Pinpoint the cell where the given text exists, returning its [X, Y] midpoint coordinate. 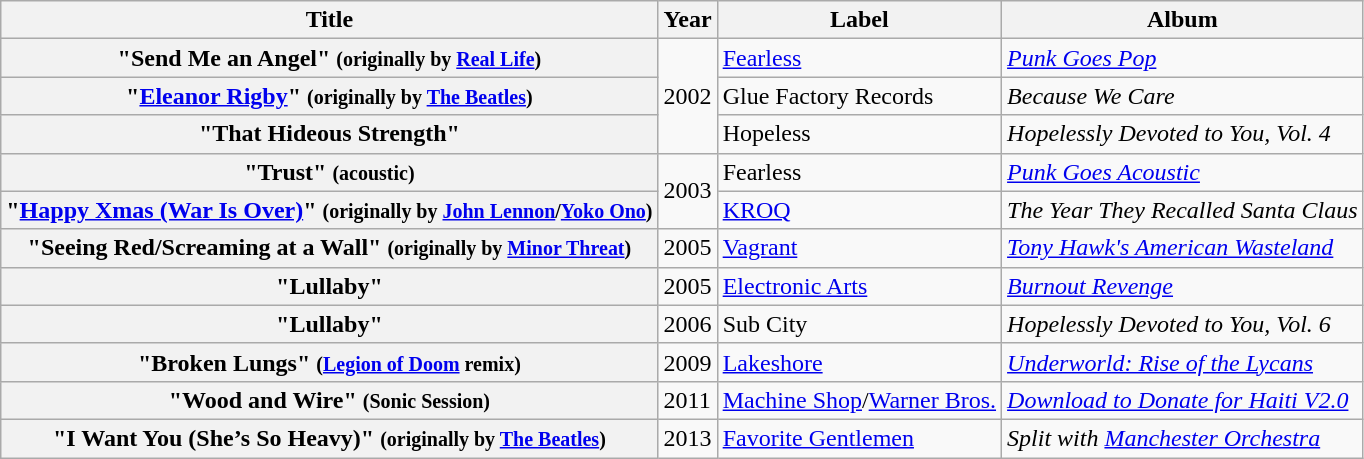
Glue Factory Records [859, 96]
2011 [688, 400]
Hopelessly Devoted to You, Vol. 4 [1183, 134]
Hopelessly Devoted to You, Vol. 6 [1183, 324]
"Seeing Red/Screaming at a Wall" (originally by Minor Threat) [330, 248]
Punk Goes Pop [1183, 58]
Download to Donate for Haiti V2.0 [1183, 400]
Electronic Arts [859, 286]
KROQ [859, 210]
Punk Goes Acoustic [1183, 172]
2006 [688, 324]
"Broken Lungs" (Legion of Doom remix) [330, 362]
2002 [688, 96]
Lakeshore [859, 362]
"Wood and Wire" (Sonic Session) [330, 400]
2003 [688, 191]
"Eleanor Rigby" (originally by The Beatles) [330, 96]
Vagrant [859, 248]
Album [1183, 20]
"Happy Xmas (War Is Over)" (originally by John Lennon/Yoko Ono) [330, 210]
Favorite Gentlemen [859, 438]
Machine Shop/Warner Bros. [859, 400]
Because We Care [1183, 96]
"Send Me an Angel" (originally by Real Life) [330, 58]
2013 [688, 438]
The Year They Recalled Santa Claus [1183, 210]
Burnout Revenge [1183, 286]
Split with Manchester Orchestra [1183, 438]
Title [330, 20]
Underworld: Rise of the Lycans [1183, 362]
Hopeless [859, 134]
Year [688, 20]
"Trust" (acoustic) [330, 172]
Label [859, 20]
Sub City [859, 324]
"I Want You (She’s So Heavy)" (originally by The Beatles) [330, 438]
2009 [688, 362]
"That Hideous Strength" [330, 134]
Tony Hawk's American Wasteland [1183, 248]
